Search for the cell housing the specified text and yield its (X, Y) center coordinate. 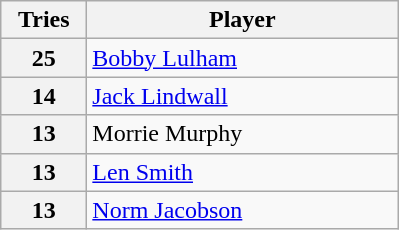
Bobby Lulham (242, 58)
Tries (44, 20)
Norm Jacobson (242, 210)
Jack Lindwall (242, 96)
Player (242, 20)
Morrie Murphy (242, 134)
25 (44, 58)
Len Smith (242, 172)
14 (44, 96)
